Locate the cell with the specified text and output its (x, y) center coordinate. 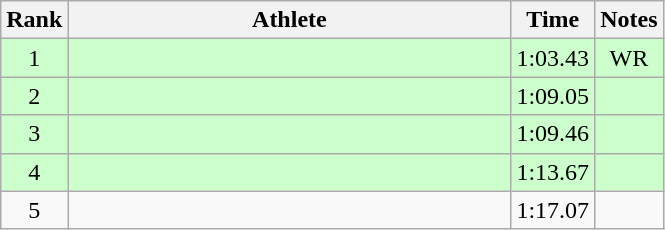
1:09.05 (553, 96)
5 (34, 210)
1:13.67 (553, 172)
2 (34, 96)
1:03.43 (553, 58)
1:09.46 (553, 134)
Notes (629, 20)
WR (629, 58)
3 (34, 134)
4 (34, 172)
Athlete (290, 20)
Rank (34, 20)
Time (553, 20)
1:17.07 (553, 210)
1 (34, 58)
